Output the (x, y) coordinate of the center of the cell containing the given text.  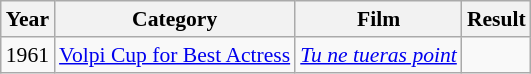
Category (174, 19)
Tu ne tueras point (378, 55)
Result (496, 19)
1961 (28, 55)
Volpi Cup for Best Actress (174, 55)
Year (28, 19)
Film (378, 19)
